Capture the cell that displays the provided text and extract its [x, y] central coordinate. 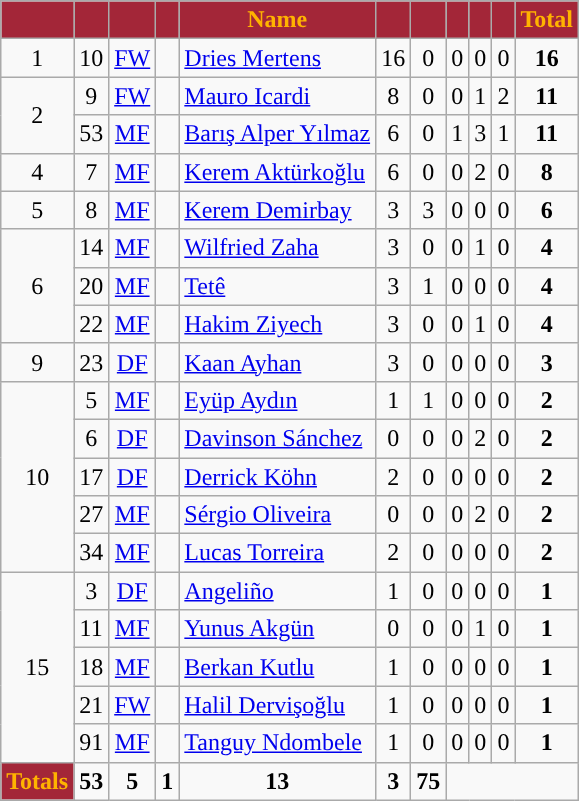
Kerem Aktürkoğlu [278, 172]
Lucas Torreira [278, 553]
Kerem Demirbay [278, 210]
23 [92, 362]
Tanguy Ndombele [278, 743]
Derrick Köhn [278, 477]
Name [278, 20]
7 [92, 172]
Wilfried Zaha [278, 248]
Dries Mertens [278, 58]
Kaan Ayhan [278, 362]
17 [92, 477]
Hakim Ziyech [278, 324]
75 [428, 781]
Totals [38, 781]
15 [38, 667]
Barış Alper Yılmaz [278, 134]
34 [92, 553]
Yunus Akgün [278, 629]
Sérgio Oliveira [278, 515]
Berkan Kutlu [278, 667]
20 [92, 286]
Mauro Icardi [278, 96]
14 [92, 248]
Halil Dervişoğlu [278, 705]
27 [92, 515]
Davinson Sánchez [278, 438]
18 [92, 667]
Tetê [278, 286]
Eyüp Aydın [278, 400]
22 [92, 324]
Total [547, 20]
Angeliño [278, 591]
91 [92, 743]
13 [278, 781]
21 [92, 705]
